Detect which cell encompasses the target text, then output its [X, Y] center coordinate. 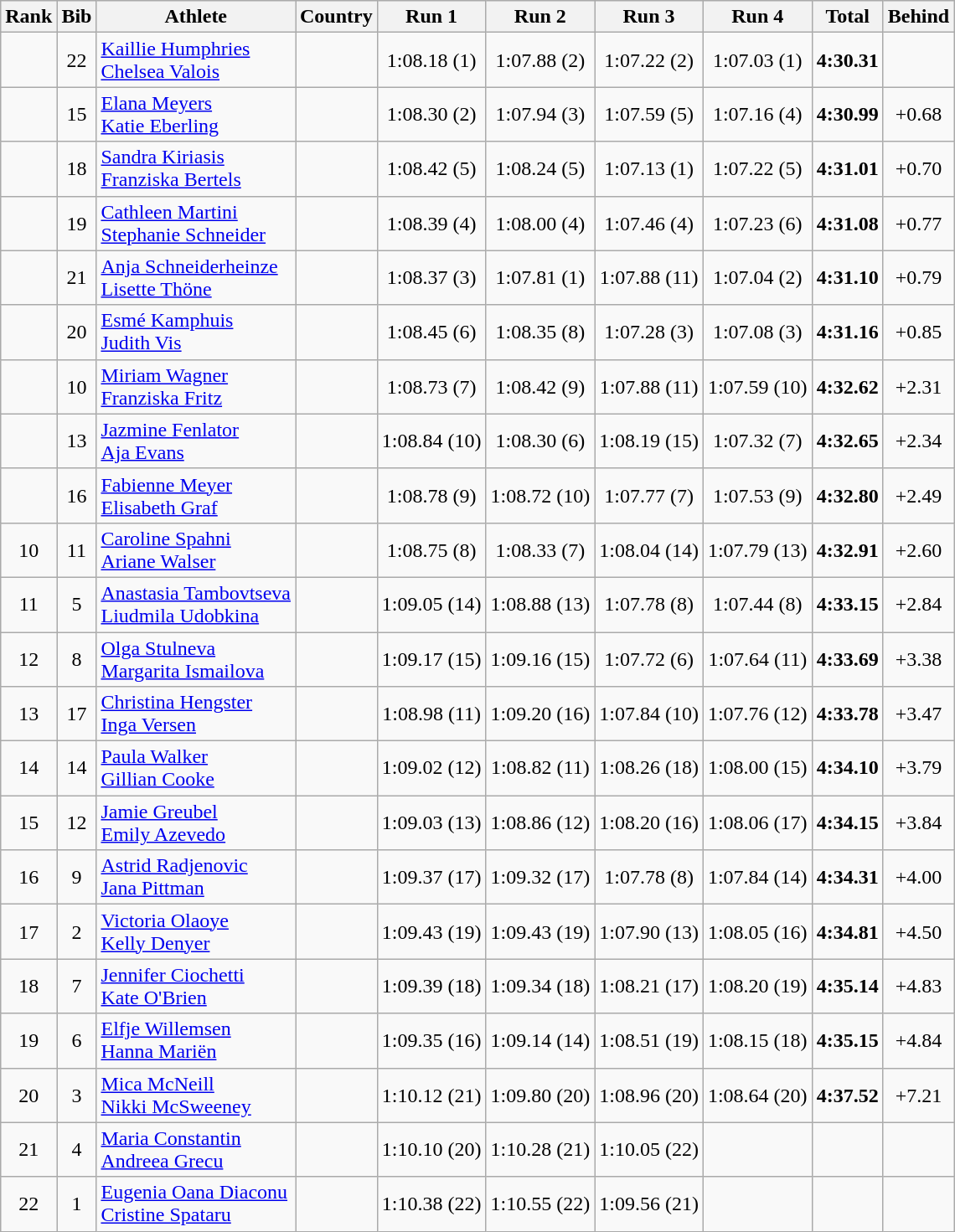
4:32.65 [848, 441]
1:07.64 (11) [757, 658]
1:08.84 (10) [431, 441]
Anja SchneiderheinzeLisette Thöne [196, 278]
1:09.05 (14) [431, 605]
Run 4 [757, 17]
4:33.69 [848, 658]
4:31.01 [848, 169]
1 [77, 1204]
Jazmine FenlatorAja Evans [196, 441]
1:07.59 (10) [757, 387]
1:09.39 (18) [431, 987]
Elfje WillemsenHanna Mariën [196, 1040]
1:08.21 (17) [649, 987]
4:33.78 [848, 714]
1:08.00 (15) [757, 769]
1:07.53 (9) [757, 496]
Jennifer CiochettiKate O'Brien [196, 987]
+4.84 [918, 1040]
1:08.96 (20) [649, 1095]
4:34.10 [848, 769]
+3.79 [918, 769]
Cathleen MartiniStephanie Schneider [196, 223]
Total [848, 17]
4:35.15 [848, 1040]
1:10.05 (22) [649, 1149]
1:09.14 (14) [540, 1040]
1:08.51 (19) [649, 1040]
Elana MeyersKatie Eberling [196, 114]
1:07.84 (14) [757, 878]
4:33.15 [848, 605]
1:08.73 (7) [431, 387]
Eugenia Oana DiaconuCristine Spataru [196, 1204]
1:07.22 (5) [757, 169]
1:07.44 (8) [757, 605]
1:09.37 (17) [431, 878]
Astrid RadjenovicJana Pittman [196, 878]
+2.34 [918, 441]
7 [77, 987]
1:07.84 (10) [649, 714]
1:07.90 (13) [649, 931]
+2.49 [918, 496]
4:37.52 [848, 1095]
1:09.56 (21) [649, 1204]
Behind [918, 17]
1:07.79 (13) [757, 549]
1:08.45 (6) [431, 332]
1:08.05 (16) [757, 931]
Caroline SpahniAriane Walser [196, 549]
1:07.59 (5) [649, 114]
4:30.31 [848, 60]
1:08.64 (20) [757, 1095]
1:08.37 (3) [431, 278]
4:31.10 [848, 278]
+3.84 [918, 822]
+7.21 [918, 1095]
Mica McNeillNikki McSweeney [196, 1095]
1:08.30 (2) [431, 114]
1:08.19 (15) [649, 441]
Kaillie HumphriesChelsea Valois [196, 60]
1:10.28 (21) [540, 1149]
1:08.72 (10) [540, 496]
Victoria OlaoyeKelly Denyer [196, 931]
+0.85 [918, 332]
4:31.16 [848, 332]
2 [77, 931]
4:31.08 [848, 223]
Bib [77, 17]
1:09.16 (15) [540, 658]
1:07.04 (2) [757, 278]
1:08.78 (9) [431, 496]
3 [77, 1095]
1:07.76 (12) [757, 714]
1:07.23 (6) [757, 223]
Run 3 [649, 17]
4 [77, 1149]
1:08.06 (17) [757, 822]
4:34.15 [848, 822]
1:08.88 (13) [540, 605]
1:08.42 (5) [431, 169]
1:08.42 (9) [540, 387]
6 [77, 1040]
1:07.32 (7) [757, 441]
1:08.20 (19) [757, 987]
Run 2 [540, 17]
+2.31 [918, 387]
4:34.81 [848, 931]
Olga StulnevaMargarita Ismailova [196, 658]
1:07.72 (6) [649, 658]
1:08.86 (12) [540, 822]
+3.47 [918, 714]
1:07.08 (3) [757, 332]
1:10.38 (22) [431, 1204]
1:08.35 (8) [540, 332]
1:10.55 (22) [540, 1204]
4:30.99 [848, 114]
1:09.17 (15) [431, 658]
1:08.39 (4) [431, 223]
1:09.32 (17) [540, 878]
1:08.30 (6) [540, 441]
1:08.15 (18) [757, 1040]
Jamie GreubelEmily Azevedo [196, 822]
1:07.03 (1) [757, 60]
+2.84 [918, 605]
4:32.62 [848, 387]
+0.79 [918, 278]
4:34.31 [848, 878]
Esmé KamphuisJudith Vis [196, 332]
Sandra KiriasisFranziska Bertels [196, 169]
Country [336, 17]
1:09.80 (20) [540, 1095]
1:08.82 (11) [540, 769]
4:32.80 [848, 496]
1:08.26 (18) [649, 769]
1:08.98 (11) [431, 714]
Miriam WagnerFranziska Fritz [196, 387]
+4.50 [918, 931]
1:08.33 (7) [540, 549]
1:07.16 (4) [757, 114]
+0.70 [918, 169]
+4.00 [918, 878]
1:09.02 (12) [431, 769]
Run 1 [431, 17]
1:07.28 (3) [649, 332]
1:10.10 (20) [431, 1149]
5 [77, 605]
+4.83 [918, 987]
4:32.91 [848, 549]
+2.60 [918, 549]
1:07.13 (1) [649, 169]
1:08.18 (1) [431, 60]
1:10.12 (21) [431, 1095]
1:07.94 (3) [540, 114]
4:35.14 [848, 987]
Fabienne MeyerElisabeth Graf [196, 496]
1:08.75 (8) [431, 549]
1:07.77 (7) [649, 496]
1:07.46 (4) [649, 223]
Anastasia TambovtsevaLiudmila Udobkina [196, 605]
Athlete [196, 17]
1:07.81 (1) [540, 278]
1:08.04 (14) [649, 549]
1:09.03 (13) [431, 822]
Paula WalkerGillian Cooke [196, 769]
Christina HengsterInga Versen [196, 714]
+0.77 [918, 223]
1:07.22 (2) [649, 60]
1:09.35 (16) [431, 1040]
+0.68 [918, 114]
1:08.24 (5) [540, 169]
8 [77, 658]
1:09.34 (18) [540, 987]
Maria ConstantinAndreea Grecu [196, 1149]
Rank [28, 17]
1:09.20 (16) [540, 714]
1:07.88 (2) [540, 60]
1:08.00 (4) [540, 223]
9 [77, 878]
1:08.20 (16) [649, 822]
+3.38 [918, 658]
